Provide the [X, Y] coordinate of the cell's center where the given text is located.  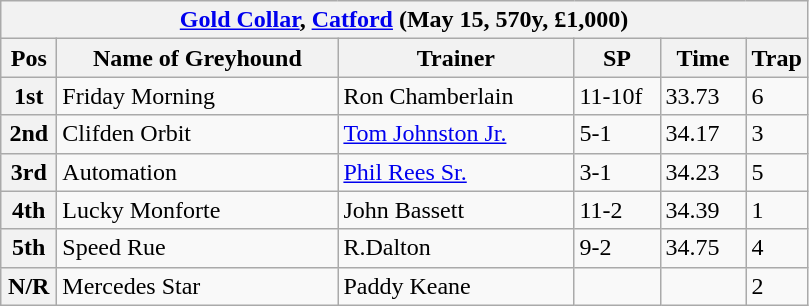
5-1 [617, 134]
Lucky Monforte [198, 210]
Pos [29, 58]
11-2 [617, 210]
Gold Collar, Catford (May 15, 570y, £1,000) [404, 20]
R.Dalton [456, 248]
Automation [198, 172]
1 [776, 210]
34.75 [703, 248]
3-1 [617, 172]
34.39 [703, 210]
4 [776, 248]
Tom Johnston Jr. [456, 134]
6 [776, 96]
9-2 [617, 248]
33.73 [703, 96]
1st [29, 96]
Name of Greyhound [198, 58]
Friday Morning [198, 96]
Mercedes Star [198, 286]
2 [776, 286]
N/R [29, 286]
John Bassett [456, 210]
5th [29, 248]
Phil Rees Sr. [456, 172]
Trainer [456, 58]
3rd [29, 172]
Paddy Keane [456, 286]
2nd [29, 134]
Ron Chamberlain [456, 96]
Clifden Orbit [198, 134]
4th [29, 210]
11-10f [617, 96]
SP [617, 58]
34.17 [703, 134]
Time [703, 58]
34.23 [703, 172]
3 [776, 134]
Trap [776, 58]
Speed Rue [198, 248]
5 [776, 172]
